Identify which cell holds the provided text, then report its [x, y] central coordinate. 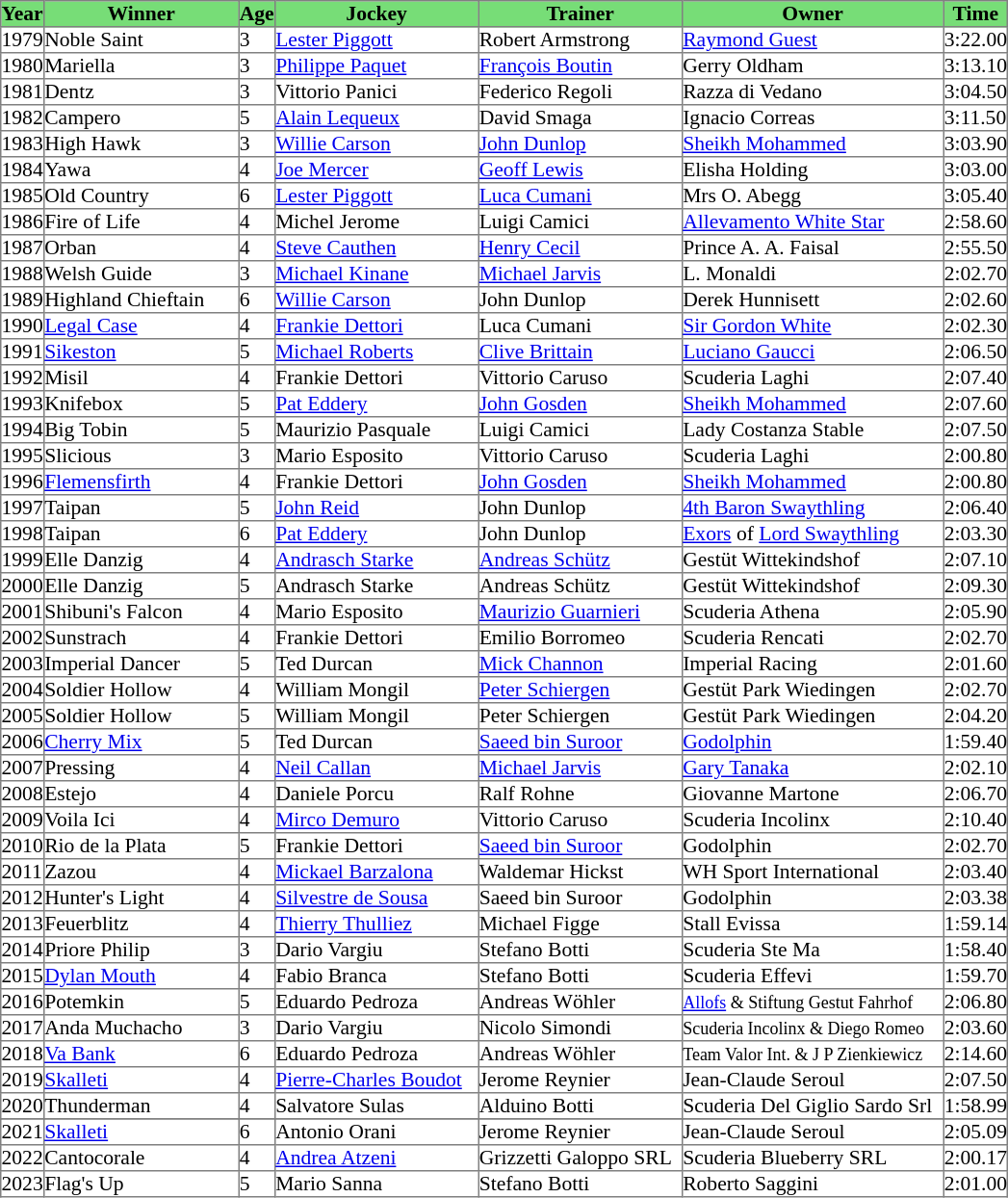
3:22.00 [976, 40]
L. Monaldi [813, 273]
1991 [23, 352]
Roberto Saggini [813, 1185]
Vittorio Panici [376, 92]
Owner [813, 13]
2:07.40 [976, 378]
Sunstrach [141, 638]
1986 [23, 221]
Gerry Oldham [813, 65]
2:14.60 [976, 1054]
Imperial Racing [813, 664]
Geoff Lewis [581, 169]
1:58.40 [976, 950]
2008 [23, 794]
4th Baron Swaythling [813, 508]
2006 [23, 742]
Welsh Guide [141, 273]
2009 [23, 820]
Pierre-Charles Boudot [376, 1081]
Winner [141, 13]
Thunderman [141, 1106]
2:00.17 [976, 1158]
Federico Regoli [581, 92]
1983 [23, 144]
Alain Lequeux [376, 117]
2:01.60 [976, 664]
1995 [23, 456]
Gary Tanaka [813, 768]
Giovanne Martone [813, 794]
2012 [23, 898]
1987 [23, 248]
1:59.70 [976, 977]
Raymond Guest [813, 40]
Salvatore Sulas [376, 1106]
Derek Hunnisett [813, 300]
Potemkin [141, 1002]
2010 [23, 846]
Henry Cecil [581, 248]
Exors of Lord Swaythling [813, 534]
Knifebox [141, 404]
Highland Chieftain [141, 300]
2:07.10 [976, 560]
Michael Figge [581, 925]
Slicious [141, 456]
Steve Cauthen [376, 248]
2023 [23, 1185]
1:59.14 [976, 925]
Ignacio Correas [813, 117]
High Hawk [141, 144]
Misil [141, 378]
Mick Channon [581, 664]
2:06.80 [976, 1002]
2015 [23, 977]
1994 [23, 430]
2:06.70 [976, 794]
1980 [23, 65]
Jockey [376, 13]
2014 [23, 950]
1:59.40 [976, 742]
Antonio Orani [376, 1133]
3:11.50 [976, 117]
2018 [23, 1054]
Michael Roberts [376, 352]
Razza di Vedano [813, 92]
3:03.90 [976, 144]
Trainer [581, 13]
Scuderia Del Giglio Sardo Srl [813, 1106]
Yawa [141, 169]
2002 [23, 638]
1984 [23, 169]
Pressing [141, 768]
Waldemar Hickst [581, 872]
Maurizio Guarnieri [581, 612]
Mirco Demuro [376, 820]
Grizzetti Galoppo SRL [581, 1158]
Age [256, 13]
2:03.38 [976, 898]
Dylan Mouth [141, 977]
2:03.40 [976, 872]
Old Country [141, 196]
2001 [23, 612]
2:10.40 [976, 820]
Cherry Mix [141, 742]
1979 [23, 40]
Year [23, 13]
Emilio Borromeo [581, 638]
1985 [23, 196]
Fire of Life [141, 221]
Team Valor Int. & J P Zienkiewicz [813, 1054]
2:07.60 [976, 404]
Stall Evissa [813, 925]
2:05.90 [976, 612]
Mario Sanna [376, 1185]
1988 [23, 273]
1989 [23, 300]
Va Bank [141, 1054]
1:58.99 [976, 1106]
2:05.09 [976, 1133]
John Reid [376, 508]
2:03.30 [976, 534]
Neil Callan [376, 768]
Priore Philip [141, 950]
Feuerblitz [141, 925]
2:04.20 [976, 716]
Nicolo Simondi [581, 1029]
Allofs & Stiftung Gestut Fahrhof [813, 1002]
Ralf Rohne [581, 794]
Prince A. A. Faisal [813, 248]
2000 [23, 586]
Mrs O. Abegg [813, 196]
David Smaga [581, 117]
Joe Mercer [376, 169]
3:13.10 [976, 65]
Campero [141, 117]
1992 [23, 378]
Dentz [141, 92]
Robert Armstrong [581, 40]
Scuderia Blueberry SRL [813, 1158]
Scuderia Incolinx [813, 820]
Mariella [141, 65]
2013 [23, 925]
Scuderia Athena [813, 612]
2021 [23, 1133]
1999 [23, 560]
1990 [23, 326]
2:03.60 [976, 1029]
3:03.00 [976, 169]
Estejo [141, 794]
Luciano Gaucci [813, 352]
Flemensfirth [141, 482]
2:02.60 [976, 300]
1998 [23, 534]
2004 [23, 690]
Scuderia Rencati [813, 638]
Daniele Porcu [376, 794]
2:55.50 [976, 248]
Philippe Paquet [376, 65]
Noble Saint [141, 40]
Mickael Barzalona [376, 872]
3:05.40 [976, 196]
Maurizio Pasquale [376, 430]
Big Tobin [141, 430]
Lady Costanza Stable [813, 430]
Michael Kinane [376, 273]
3:04.50 [976, 92]
2020 [23, 1106]
Andrea Atzeni [376, 1158]
Hunter's Light [141, 898]
1981 [23, 92]
Legal Case [141, 326]
2:09.30 [976, 586]
1993 [23, 404]
Flag's Up [141, 1185]
2:02.30 [976, 326]
Scuderia Ste Ma [813, 950]
2005 [23, 716]
2:58.60 [976, 221]
Silvestre de Sousa [376, 898]
1982 [23, 117]
1996 [23, 482]
Zazou [141, 872]
2022 [23, 1158]
2003 [23, 664]
1997 [23, 508]
Cantocorale [141, 1158]
WH Sport International [813, 872]
Scuderia Effevi [813, 977]
2:01.00 [976, 1185]
Shibuni's Falcon [141, 612]
Alduino Botti [581, 1106]
Voila Ici [141, 820]
2:02.10 [976, 768]
Sir Gordon White [813, 326]
Thierry Thulliez [376, 925]
Sikeston [141, 352]
François Boutin [581, 65]
Clive Brittain [581, 352]
2017 [23, 1029]
Rio de la Plata [141, 846]
Orban [141, 248]
Elisha Holding [813, 169]
2019 [23, 1081]
Michel Jerome [376, 221]
Fabio Branca [376, 977]
Imperial Dancer [141, 664]
2:06.50 [976, 352]
2016 [23, 1002]
Allevamento White Star [813, 221]
Scuderia Incolinx & Diego Romeo [813, 1029]
Time [976, 13]
2011 [23, 872]
2:06.40 [976, 508]
2007 [23, 768]
Anda Muchacho [141, 1029]
